Search for the cell housing the specified text and yield its [X, Y] center coordinate. 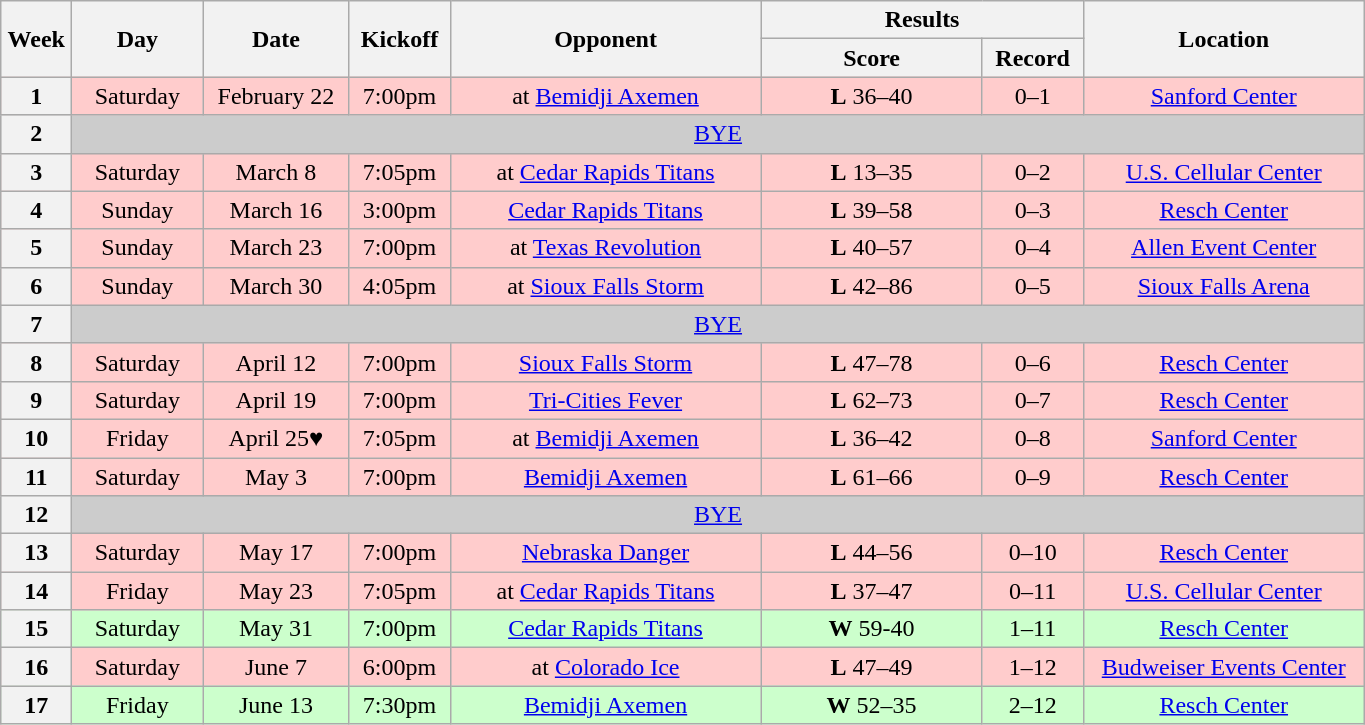
2–12 [1032, 705]
14 [36, 591]
February 22 [276, 96]
Week [36, 39]
L 47–78 [872, 362]
1–12 [1032, 667]
2 [36, 134]
Kickoff [400, 39]
L 37–47 [872, 591]
0–4 [1032, 248]
4 [36, 210]
9 [36, 400]
Opponent [606, 39]
0–2 [1032, 172]
at Texas Revolution [606, 248]
0–7 [1032, 400]
Sioux Falls Storm [606, 362]
June 13 [276, 705]
April 19 [276, 400]
0–10 [1032, 553]
15 [36, 629]
Results [922, 20]
L 47–49 [872, 667]
May 31 [276, 629]
L 36–42 [872, 438]
L 36–40 [872, 96]
6:00pm [400, 667]
April 25♥ [276, 438]
L 62–73 [872, 400]
March 30 [276, 286]
Day [138, 39]
6 [36, 286]
12 [36, 515]
May 3 [276, 477]
0–11 [1032, 591]
3:00pm [400, 210]
1–11 [1032, 629]
4:05pm [400, 286]
L 44–56 [872, 553]
3 [36, 172]
5 [36, 248]
L 40–57 [872, 248]
Score [872, 58]
0–1 [1032, 96]
7 [36, 324]
Tri-Cities Fever [606, 400]
Nebraska Danger [606, 553]
May 23 [276, 591]
0–8 [1032, 438]
Location [1224, 39]
April 12 [276, 362]
17 [36, 705]
16 [36, 667]
Sioux Falls Arena [1224, 286]
L 39–58 [872, 210]
Date [276, 39]
Record [1032, 58]
March 16 [276, 210]
W 52–35 [872, 705]
0–3 [1032, 210]
May 17 [276, 553]
June 7 [276, 667]
March 8 [276, 172]
1 [36, 96]
March 23 [276, 248]
Allen Event Center [1224, 248]
8 [36, 362]
L 61–66 [872, 477]
0–9 [1032, 477]
at Sioux Falls Storm [606, 286]
7:30pm [400, 705]
L 42–86 [872, 286]
W 59-40 [872, 629]
10 [36, 438]
11 [36, 477]
at Colorado Ice [606, 667]
13 [36, 553]
L 13–35 [872, 172]
0–5 [1032, 286]
0–6 [1032, 362]
Budweiser Events Center [1224, 667]
